Capture the cell that displays the provided text and extract its (x, y) central coordinate. 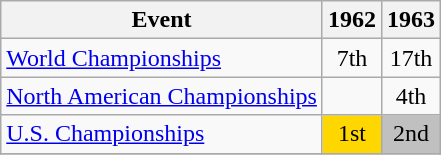
World Championships (162, 58)
17th (412, 58)
4th (412, 96)
Event (162, 20)
7th (352, 58)
1963 (412, 20)
U.S. Championships (162, 134)
2nd (412, 134)
1962 (352, 20)
North American Championships (162, 96)
1st (352, 134)
